Find where the given text appears and provide that cell's center as [x, y] coordinate. 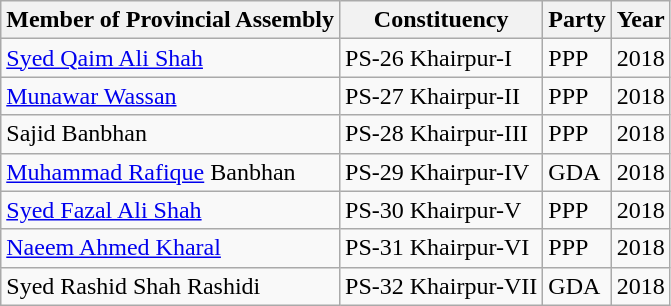
Sajid Banbhan [170, 134]
Constituency [442, 20]
Year [640, 20]
Muhammad Rafique Banbhan [170, 172]
PS-32 Khairpur-VII [442, 286]
Syed Rashid Shah Rashidi [170, 286]
Syed Qaim Ali Shah [170, 58]
Party [577, 20]
PS-31 Khairpur-VI [442, 248]
PS-26 Khairpur-I [442, 58]
Munawar Wassan [170, 96]
Syed Fazal Ali Shah [170, 210]
PS-27 Khairpur-II [442, 96]
PS-28 Khairpur-III [442, 134]
Naeem Ahmed Kharal [170, 248]
PS-29 Khairpur-IV [442, 172]
PS-30 Khairpur-V [442, 210]
Member of Provincial Assembly [170, 20]
